Determine the [X, Y] coordinate at the center of the cell enclosing the given text.  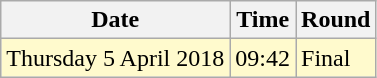
Thursday 5 April 2018 [116, 58]
09:42 [263, 58]
Time [263, 20]
Date [116, 20]
Round [336, 20]
Final [336, 58]
